Scan for the cell matching the given text and deliver its (x, y) coordinate at center. 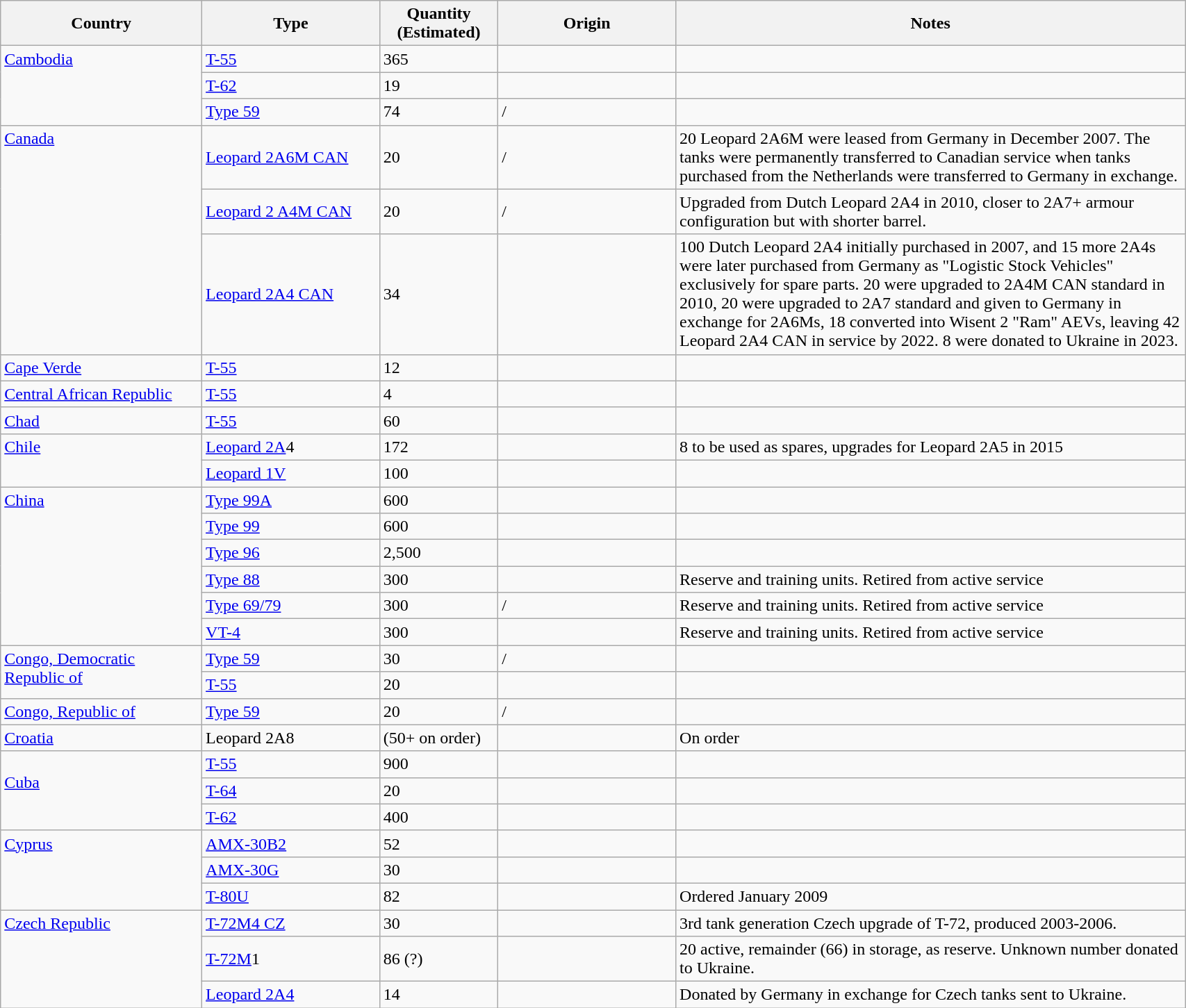
Cambodia (101, 85)
T-72M1 (291, 959)
VT-4 (291, 632)
19 (438, 85)
400 (438, 817)
Congo, Democratic Republic of (101, 672)
Upgraded from Dutch Leopard 2A4 in 2010, closer to 2A7+ armour configuration but with shorter barrel. (931, 211)
74 (438, 112)
T-64 (291, 791)
4 (438, 394)
82 (438, 896)
365 (438, 59)
T-80U (291, 896)
Quantity (Estimated) (438, 24)
8 to be used as spares, upgrades for Leopard 2A5 in 2015 (931, 447)
(50+ on order) (438, 738)
Chile (101, 460)
Canada (101, 240)
Type 96 (291, 553)
On order (931, 738)
172 (438, 447)
Leopard 2A4 CAN (291, 295)
20 active, remainder (66) in storage, as reserve. Unknown number donated to Ukraine. (931, 959)
Czech Republic (101, 959)
Leopard 2 A4M CAN (291, 211)
China (101, 565)
3rd tank generation Czech upgrade of T-72, produced 2003-2006. (931, 923)
52 (438, 843)
Chad (101, 420)
Leopard 2A6M CAN (291, 157)
86 (?) (438, 959)
Notes (931, 24)
Cuba (101, 791)
Type (291, 24)
Cape Verde (101, 367)
Country (101, 24)
Type 99A (291, 499)
14 (438, 995)
Origin (587, 24)
Croatia (101, 738)
Central African Republic (101, 394)
Ordered January 2009 (931, 896)
12 (438, 367)
900 (438, 764)
Leopard 1V (291, 473)
100 (438, 473)
Type 69/79 (291, 606)
Type 88 (291, 579)
60 (438, 420)
Donated by Germany in exchange for Czech tanks sent to Ukraine. (931, 995)
Congo, Republic of (101, 711)
Leopard 2A8 (291, 738)
AMX-30G (291, 870)
2,500 (438, 553)
34 (438, 295)
AMX-30B2 (291, 843)
Type 99 (291, 527)
Cyprus (101, 870)
T-72M4 CZ (291, 923)
